Locate the cell with the specified text and output its (X, Y) center coordinate. 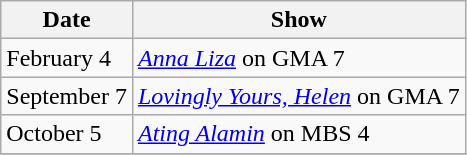
Lovingly Yours, Helen on GMA 7 (298, 96)
Anna Liza on GMA 7 (298, 58)
October 5 (67, 134)
Ating Alamin on MBS 4 (298, 134)
Show (298, 20)
February 4 (67, 58)
Date (67, 20)
September 7 (67, 96)
